From the cell containing the given text, extract its center point as (X, Y) coordinate. 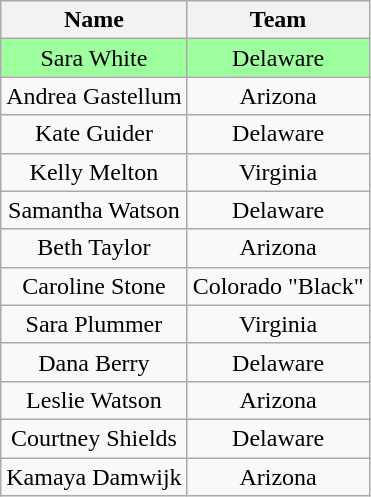
Leslie Watson (94, 400)
Beth Taylor (94, 248)
Colorado "Black" (278, 286)
Name (94, 20)
Kate Guider (94, 134)
Caroline Stone (94, 286)
Dana Berry (94, 362)
Sara Plummer (94, 324)
Courtney Shields (94, 438)
Sara White (94, 58)
Kamaya Damwijk (94, 477)
Andrea Gastellum (94, 96)
Kelly Melton (94, 172)
Samantha Watson (94, 210)
Team (278, 20)
